Scan for the cell matching the given text and deliver its [x, y] coordinate at center. 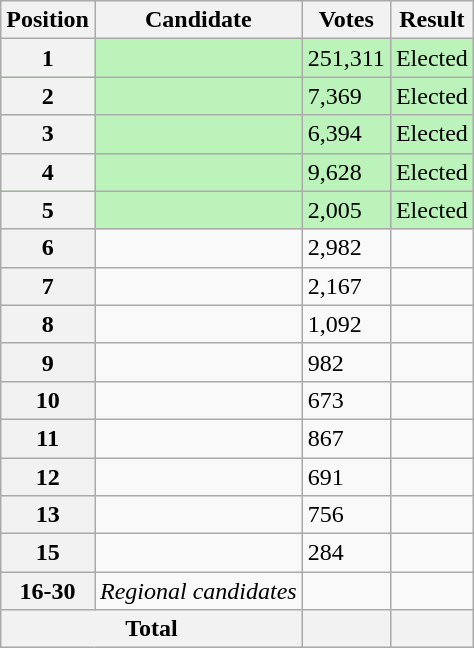
12 [48, 477]
11 [48, 438]
13 [48, 515]
9 [48, 362]
2 [48, 96]
15 [48, 553]
Votes [346, 20]
6 [48, 248]
6,394 [346, 134]
691 [346, 477]
251,311 [346, 58]
3 [48, 134]
5 [48, 210]
673 [346, 400]
Regional candidates [198, 591]
756 [346, 515]
7 [48, 286]
1,092 [346, 324]
9,628 [346, 172]
4 [48, 172]
2,982 [346, 248]
Candidate [198, 20]
982 [346, 362]
867 [346, 438]
2,005 [346, 210]
Position [48, 20]
Total [152, 629]
10 [48, 400]
1 [48, 58]
Result [432, 20]
284 [346, 553]
16-30 [48, 591]
7,369 [346, 96]
2,167 [346, 286]
8 [48, 324]
